Capture the cell that displays the provided text and extract its [x, y] central coordinate. 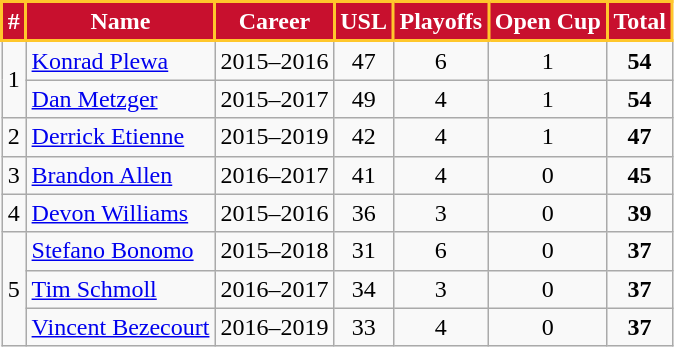
31 [364, 251]
USL [364, 22]
Playoffs [440, 22]
2016–2019 [274, 327]
2015–2017 [274, 99]
# [14, 22]
49 [364, 99]
Open Cup [548, 22]
Name [120, 22]
Total [640, 22]
Derrick Etienne [120, 137]
Brandon Allen [120, 175]
33 [364, 327]
41 [364, 175]
Dan Metzger [120, 99]
Stefano Bonomo [120, 251]
2015–2018 [274, 251]
Vincent Bezecourt [120, 327]
2 [14, 137]
45 [640, 175]
36 [364, 213]
2015–2019 [274, 137]
5 [14, 289]
Konrad Plewa [120, 60]
Career [274, 22]
Devon Williams [120, 213]
39 [640, 213]
34 [364, 289]
Tim Schmoll [120, 289]
42 [364, 137]
